Find where the given text appears and provide that cell's center as [x, y] coordinate. 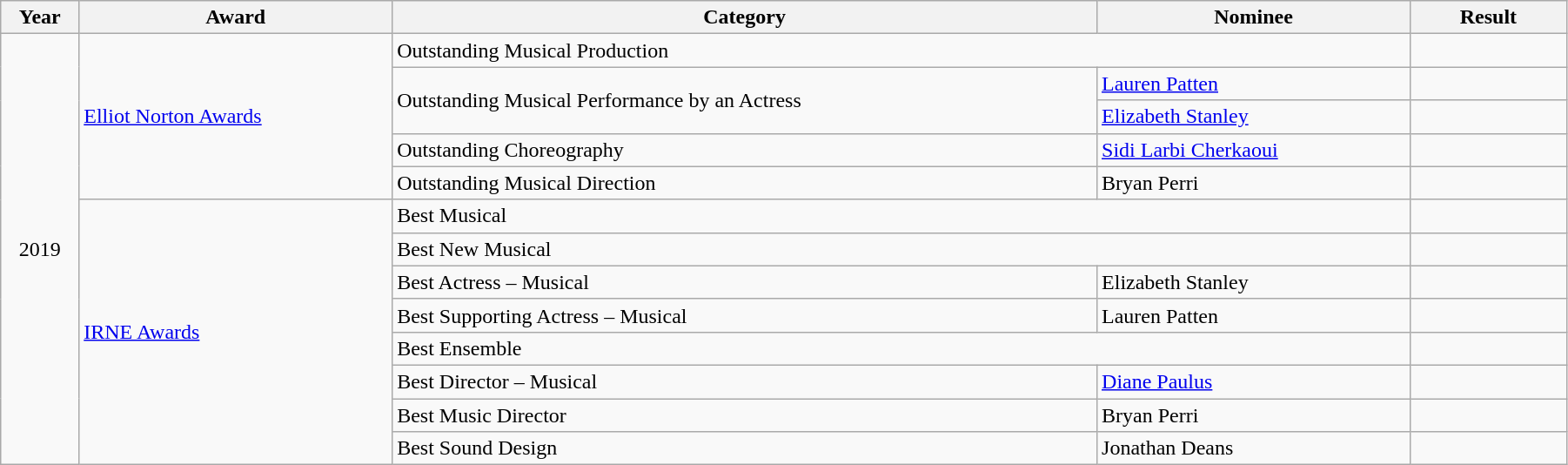
Elliot Norton Awards [236, 117]
Sidi Larbi Cherkaoui [1254, 150]
IRNE Awards [236, 332]
Year [40, 17]
Outstanding Musical Direction [745, 183]
Best Music Director [745, 415]
Jonathan Deans [1254, 448]
Outstanding Musical Production [901, 51]
Best Musical [901, 216]
Outstanding Musical Performance by an Actress [745, 100]
Best Sound Design [745, 448]
Result [1488, 17]
Diane Paulus [1254, 381]
Award [236, 17]
Best Supporting Actress – Musical [745, 315]
Category [745, 17]
Best Director – Musical [745, 381]
Nominee [1254, 17]
Best Ensemble [901, 348]
Outstanding Choreography [745, 150]
2019 [40, 249]
Best Actress – Musical [745, 282]
Best New Musical [901, 249]
